Identify which cell holds the provided text, then report its (X, Y) central coordinate. 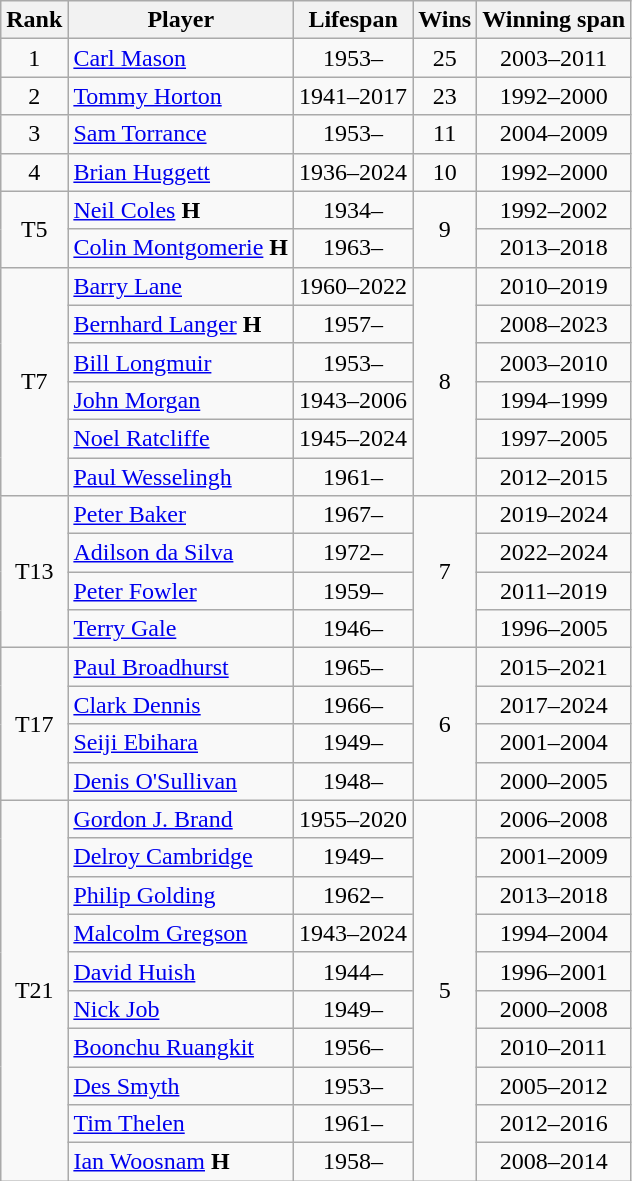
Player (181, 20)
Adilson da Silva (181, 553)
Delroy Cambridge (181, 857)
Winning span (554, 20)
1967– (354, 515)
2 (34, 96)
1945–2024 (354, 438)
2006–2008 (554, 819)
Philip Golding (181, 895)
1972– (354, 553)
T17 (34, 724)
1 (34, 58)
5 (445, 990)
Carl Mason (181, 58)
Malcolm Gregson (181, 933)
T21 (34, 990)
1996–2001 (554, 971)
1962– (354, 895)
1957– (354, 324)
1960–2022 (354, 286)
David Huish (181, 971)
1994–1999 (554, 400)
2000–2008 (554, 1009)
Tim Thelen (181, 1124)
Colin Montgomerie H (181, 248)
2012–2016 (554, 1124)
8 (445, 381)
Lifespan (354, 20)
Bernhard Langer H (181, 324)
1996–2005 (554, 629)
Bill Longmuir (181, 362)
4 (34, 172)
2005–2012 (554, 1085)
Ian Woosnam H (181, 1162)
Seiji Ebihara (181, 743)
1959– (354, 591)
9 (445, 229)
1934– (354, 210)
2011–2019 (554, 591)
2008–2023 (554, 324)
1941–2017 (354, 96)
1936–2024 (354, 172)
Des Smyth (181, 1085)
Boonchu Ruangkit (181, 1047)
11 (445, 134)
Nick Job (181, 1009)
25 (445, 58)
Noel Ratcliffe (181, 438)
1946– (354, 629)
2001–2004 (554, 743)
2008–2014 (554, 1162)
T5 (34, 229)
2010–2019 (554, 286)
2015–2021 (554, 667)
2001–2009 (554, 857)
1966– (354, 705)
7 (445, 572)
Peter Fowler (181, 591)
2017–2024 (554, 705)
2004–2009 (554, 134)
2010–2011 (554, 1047)
Brian Huggett (181, 172)
Denis O'Sullivan (181, 781)
2019–2024 (554, 515)
Tommy Horton (181, 96)
1944– (354, 971)
2022–2024 (554, 553)
Sam Torrance (181, 134)
Rank (34, 20)
1994–2004 (554, 933)
6 (445, 724)
Peter Baker (181, 515)
1955–2020 (354, 819)
1948– (354, 781)
1963– (354, 248)
Paul Wesselingh (181, 477)
Barry Lane (181, 286)
Wins (445, 20)
2000–2005 (554, 781)
1943–2006 (354, 400)
Clark Dennis (181, 705)
1992–2002 (554, 210)
2003–2011 (554, 58)
Neil Coles H (181, 210)
2012–2015 (554, 477)
3 (34, 134)
T13 (34, 572)
1997–2005 (554, 438)
Gordon J. Brand (181, 819)
John Morgan (181, 400)
1965– (354, 667)
Paul Broadhurst (181, 667)
Terry Gale (181, 629)
1956– (354, 1047)
1943–2024 (354, 933)
1958– (354, 1162)
T7 (34, 381)
23 (445, 96)
10 (445, 172)
2003–2010 (554, 362)
